Find where the given text appears and provide that cell's center as [X, Y] coordinate. 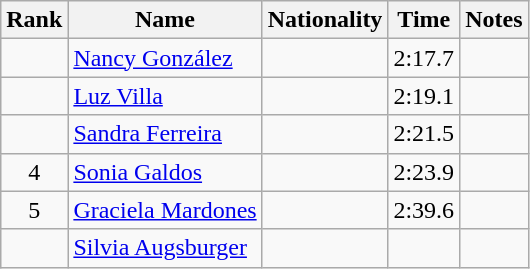
4 [34, 172]
Name [165, 20]
Nancy González [165, 58]
Silvia Augsburger [165, 248]
Time [424, 20]
Notes [494, 20]
Sandra Ferreira [165, 134]
2:23.9 [424, 172]
Rank [34, 20]
Luz Villa [165, 96]
2:39.6 [424, 210]
Graciela Mardones [165, 210]
Sonia Galdos [165, 172]
5 [34, 210]
2:19.1 [424, 96]
2:17.7 [424, 58]
2:21.5 [424, 134]
Nationality [325, 20]
